For the text-containing cell, return its midpoint in [X, Y] coordinate format. 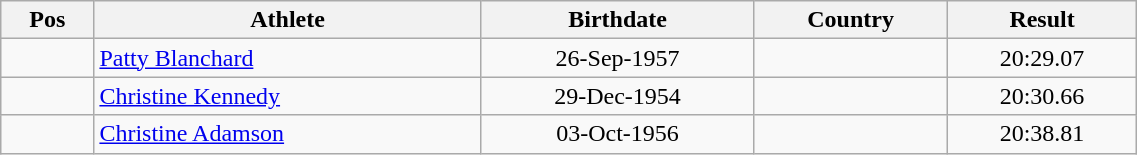
Country [850, 20]
03-Oct-1956 [618, 134]
29-Dec-1954 [618, 96]
20:30.66 [1042, 96]
20:29.07 [1042, 58]
Result [1042, 20]
Christine Kennedy [288, 96]
26-Sep-1957 [618, 58]
Patty Blanchard [288, 58]
Pos [48, 20]
Athlete [288, 20]
20:38.81 [1042, 134]
Birthdate [618, 20]
Christine Adamson [288, 134]
